Return [X, Y] of the center of cell containing provided text 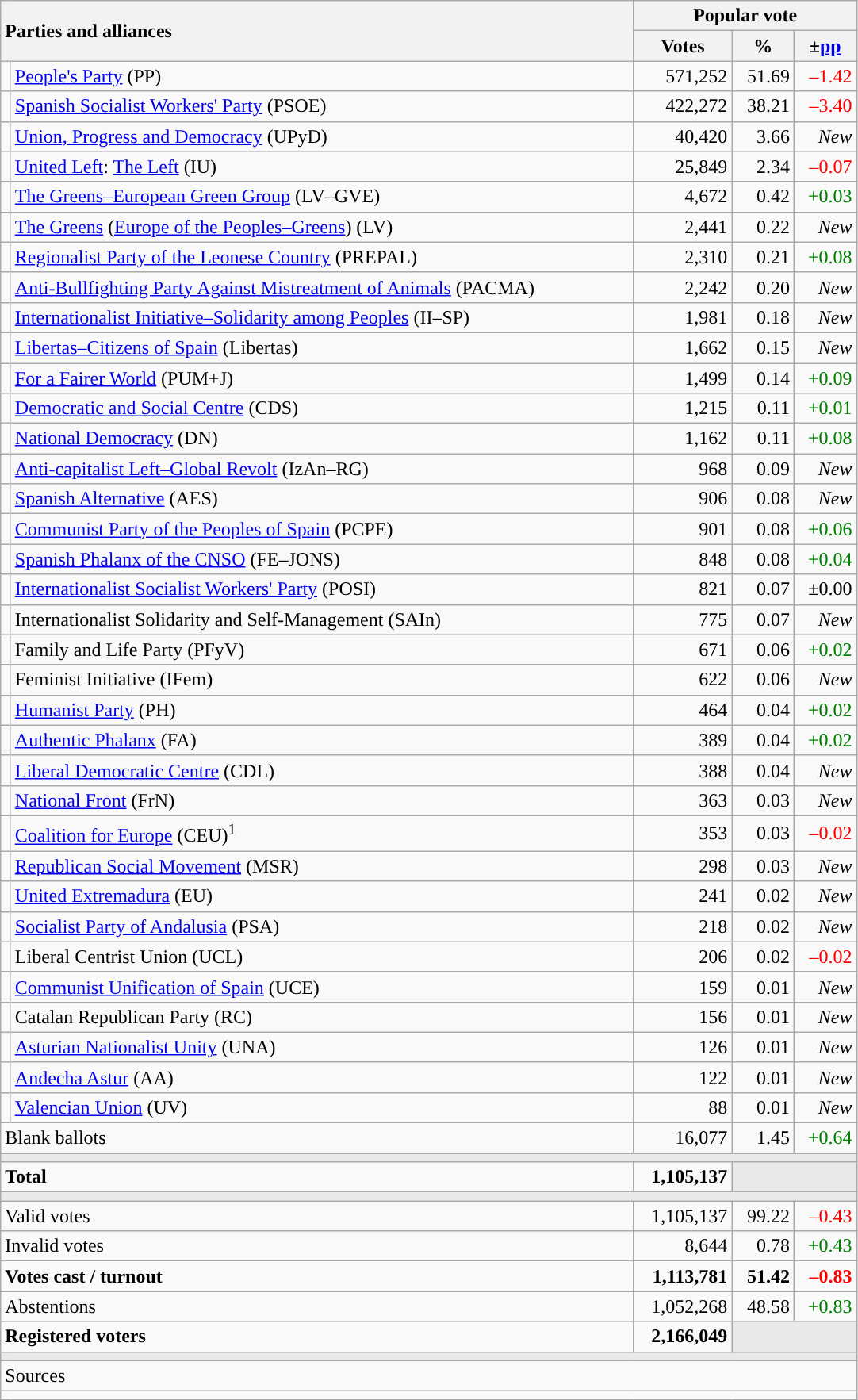
Authentic Phalanx (FA) [322, 740]
206 [683, 957]
Union, Progress and Democracy (UPyD) [322, 136]
218 [683, 926]
1,162 [683, 439]
3.66 [763, 136]
99.22 [763, 1216]
88 [683, 1107]
–0.07 [825, 167]
+0.04 [825, 559]
–1.42 [825, 76]
1,113,781 [683, 1276]
Internationalist Socialist Workers' Party (POSI) [322, 589]
388 [683, 770]
2,441 [683, 227]
0.21 [763, 257]
For a Fairer World (PUM+J) [322, 378]
Votes [683, 46]
464 [683, 710]
Regionalist Party of the Leonese Country (PREPAL) [322, 257]
The Greens–European Green Group (LV–GVE) [322, 197]
16,077 [683, 1138]
Coalition for Europe (CEU)1 [322, 833]
0.78 [763, 1246]
Valencian Union (UV) [322, 1107]
159 [683, 987]
Feminist Initiative (IFem) [322, 680]
Abstentions [317, 1306]
821 [683, 589]
126 [683, 1047]
2,242 [683, 287]
Sources [428, 1375]
40,420 [683, 136]
+0.43 [825, 1246]
0.20 [763, 287]
+0.09 [825, 378]
Registered voters [317, 1337]
Spanish Phalanx of the CNSO (FE–JONS) [322, 559]
Blank ballots [317, 1138]
1,499 [683, 378]
Communist Party of the Peoples of Spain (PCPE) [322, 529]
389 [683, 740]
–0.83 [825, 1276]
Family and Life Party (PFyV) [322, 650]
Invalid votes [317, 1246]
±pp [825, 46]
Andecha Astur (AA) [322, 1077]
Votes cast / turnout [317, 1276]
The Greens (Europe of the Peoples–Greens) (LV) [322, 227]
906 [683, 499]
–0.43 [825, 1216]
968 [683, 469]
+0.01 [825, 408]
48.58 [763, 1306]
622 [683, 680]
363 [683, 800]
% [763, 46]
775 [683, 619]
Internationalist Solidarity and Self-Management (SAIn) [322, 619]
Liberal Democratic Centre (CDL) [322, 770]
Spanish Alternative (AES) [322, 499]
Communist Unification of Spain (UCE) [322, 987]
+0.03 [825, 197]
2,166,049 [683, 1337]
848 [683, 559]
1,662 [683, 347]
0.22 [763, 227]
Libertas–Citizens of Spain (Libertas) [322, 347]
±0.00 [825, 589]
353 [683, 833]
241 [683, 896]
0.14 [763, 378]
298 [683, 866]
571,252 [683, 76]
Total [317, 1177]
Anti-Bullfighting Party Against Mistreatment of Animals (PACMA) [322, 287]
United Left: The Left (IU) [322, 167]
Parties and alliances [317, 31]
Socialist Party of Andalusia (PSA) [322, 926]
Asturian Nationalist Unity (UNA) [322, 1047]
–3.40 [825, 106]
Republican Social Movement (MSR) [322, 866]
Liberal Centrist Union (UCL) [322, 957]
38.21 [763, 106]
2,310 [683, 257]
0.09 [763, 469]
0.42 [763, 197]
+0.83 [825, 1306]
1,981 [683, 317]
National Front (FrN) [322, 800]
United Extremadura (EU) [322, 896]
0.15 [763, 347]
Internationalist Initiative–Solidarity among Peoples (II–SP) [322, 317]
8,644 [683, 1246]
Popular vote [745, 16]
0.18 [763, 317]
National Democracy (DN) [322, 439]
Valid votes [317, 1216]
2.34 [763, 167]
People's Party (PP) [322, 76]
1.45 [763, 1138]
51.69 [763, 76]
422,272 [683, 106]
Democratic and Social Centre (CDS) [322, 408]
1,215 [683, 408]
+0.06 [825, 529]
Spanish Socialist Workers' Party (PSOE) [322, 106]
Anti-capitalist Left–Global Revolt (IzAn–RG) [322, 469]
671 [683, 650]
+0.64 [825, 1138]
156 [683, 1017]
122 [683, 1077]
Humanist Party (PH) [322, 710]
Catalan Republican Party (RC) [322, 1017]
1,052,268 [683, 1306]
4,672 [683, 197]
901 [683, 529]
51.42 [763, 1276]
25,849 [683, 167]
